Scan for the cell matching the given text and deliver its [X, Y] coordinate at center. 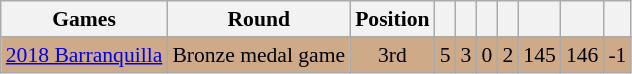
5 [446, 55]
0 [486, 55]
3 [466, 55]
2018 Barranquilla [84, 55]
2 [508, 55]
3rd [392, 55]
-1 [617, 55]
145 [540, 55]
Games [84, 19]
Round [258, 19]
Position [392, 19]
Bronze medal game [258, 55]
146 [582, 55]
